Identify which cell holds the provided text, then report its [x, y] central coordinate. 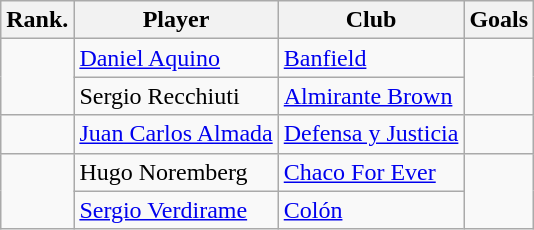
Almirante Brown [371, 96]
Banfield [371, 58]
Sergio Recchiuti [176, 96]
Defensa y Justicia [371, 134]
Sergio Verdirame [176, 210]
Juan Carlos Almada [176, 134]
Daniel Aquino [176, 58]
Goals [499, 20]
Player [176, 20]
Rank. [38, 20]
Chaco For Ever [371, 172]
Hugo Noremberg [176, 172]
Colón [371, 210]
Club [371, 20]
